Search for the cell housing the specified text and yield its (X, Y) center coordinate. 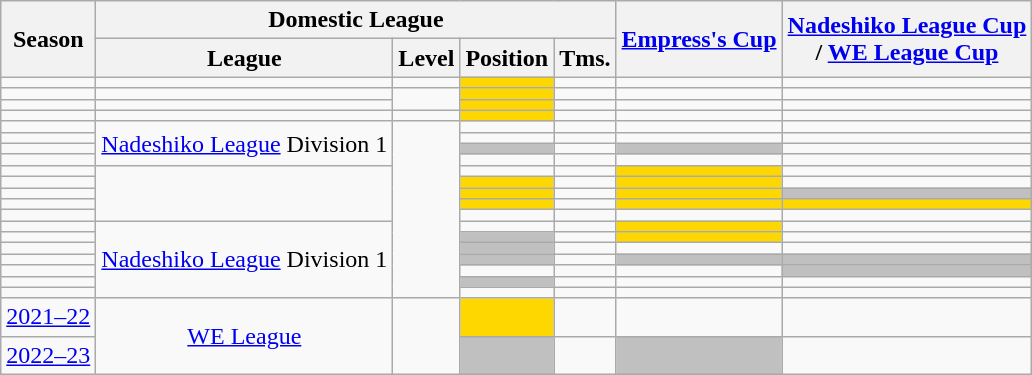
2021–22 (48, 317)
Tms. (585, 58)
Empress's Cup (699, 39)
League (244, 58)
Position (507, 58)
Level (426, 58)
Season (48, 39)
Nadeshiko League Cup/ WE League Cup (907, 39)
Domestic League (356, 20)
WE League (244, 336)
2022–23 (48, 355)
